Pinpoint the cell where the given text exists, returning its [X, Y] midpoint coordinate. 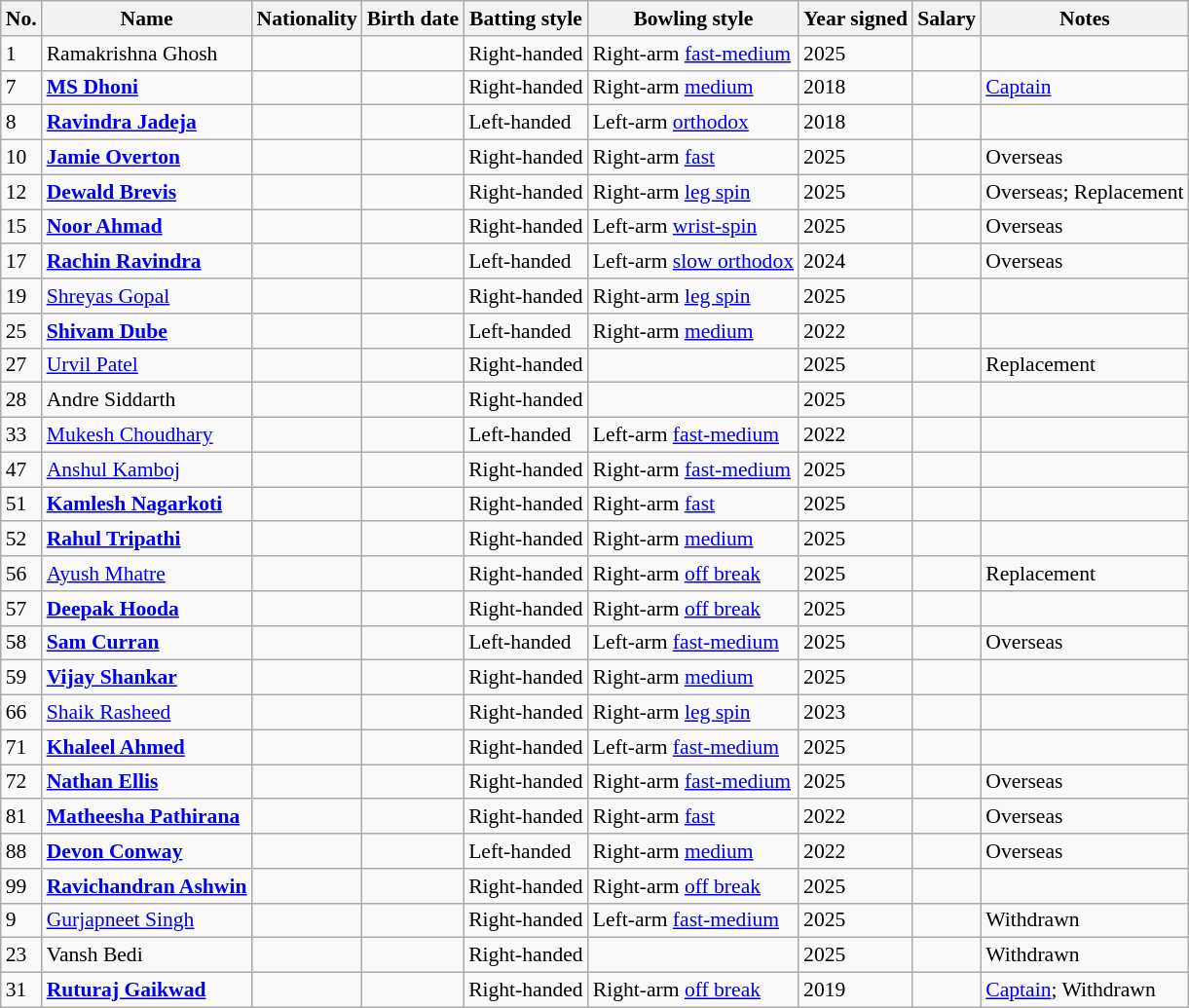
Anshul Kamboj [147, 469]
Ramakrishna Ghosh [147, 54]
Shivam Dube [147, 331]
Noor Ahmad [147, 227]
Ravindra Jadeja [147, 123]
Jamie Overton [147, 158]
Nationality [308, 19]
Left-arm orthodox [693, 123]
15 [21, 227]
Khaleel Ahmed [147, 747]
56 [21, 574]
52 [21, 540]
31 [21, 990]
Kamlesh Nagarkoti [147, 504]
Captain [1085, 88]
Devon Conway [147, 851]
Name [147, 19]
Urvil Patel [147, 365]
Bowling style [693, 19]
51 [21, 504]
81 [21, 817]
71 [21, 747]
Gurjapneet Singh [147, 920]
59 [21, 678]
88 [21, 851]
Ruturaj Gaikwad [147, 990]
23 [21, 955]
Notes [1085, 19]
No. [21, 19]
Year signed [855, 19]
Left-arm wrist-spin [693, 227]
33 [21, 435]
2019 [855, 990]
Mukesh Choudhary [147, 435]
2024 [855, 262]
19 [21, 296]
Andre Siddarth [147, 400]
Shreyas Gopal [147, 296]
57 [21, 609]
Sam Curran [147, 643]
72 [21, 782]
Dewald Brevis [147, 192]
Batting style [526, 19]
17 [21, 262]
Birth date [413, 19]
99 [21, 886]
7 [21, 88]
8 [21, 123]
Deepak Hooda [147, 609]
Salary [947, 19]
58 [21, 643]
Overseas; Replacement [1085, 192]
Rachin Ravindra [147, 262]
Vijay Shankar [147, 678]
28 [21, 400]
2023 [855, 713]
Rahul Tripathi [147, 540]
Matheesha Pathirana [147, 817]
Ravichandran Ashwin [147, 886]
27 [21, 365]
MS Dhoni [147, 88]
12 [21, 192]
Ayush Mhatre [147, 574]
25 [21, 331]
Left-arm slow orthodox [693, 262]
10 [21, 158]
Vansh Bedi [147, 955]
Captain; Withdrawn [1085, 990]
Shaik Rasheed [147, 713]
1 [21, 54]
47 [21, 469]
9 [21, 920]
Nathan Ellis [147, 782]
66 [21, 713]
